Find where the given text appears and provide that cell's center as (X, Y) coordinate. 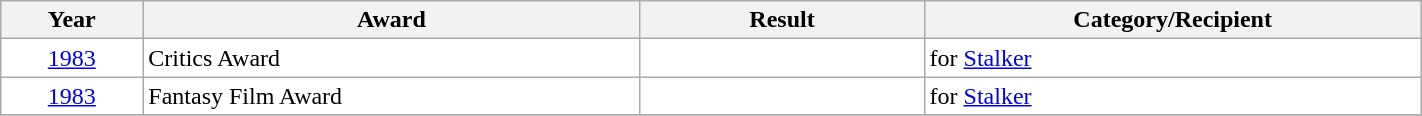
Year (72, 20)
Critics Award (392, 58)
Award (392, 20)
Result (782, 20)
Category/Recipient (1172, 20)
Fantasy Film Award (392, 96)
